Identify which cell holds the provided text, then report its (X, Y) central coordinate. 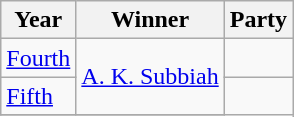
A. K. Subbiah (150, 77)
Party (258, 20)
Winner (150, 20)
Fifth (38, 96)
Year (38, 20)
Fourth (38, 58)
